Capture the cell that displays the provided text and extract its [x, y] central coordinate. 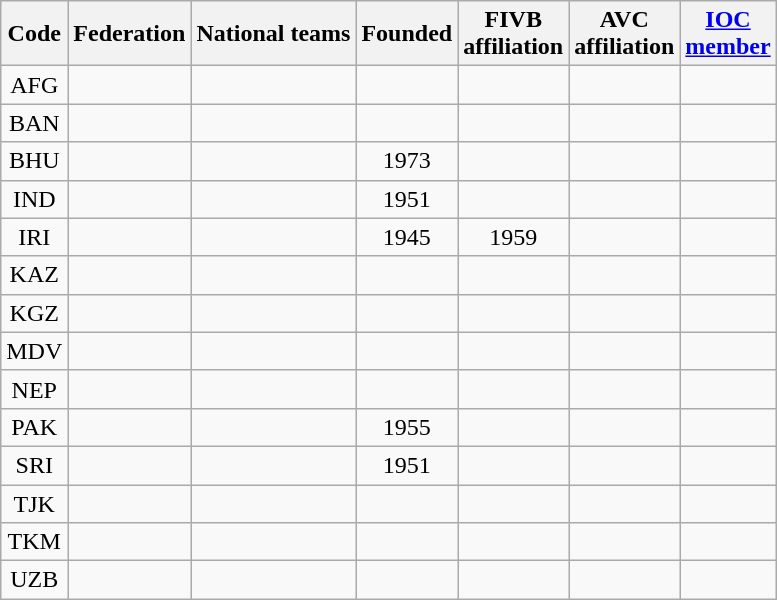
TJK [34, 503]
PAK [34, 427]
IRI [34, 237]
Founded [407, 34]
1955 [407, 427]
AVCaffiliation [624, 34]
KGZ [34, 313]
MDV [34, 351]
Code [34, 34]
BHU [34, 161]
FIVBaffiliation [514, 34]
Federation [130, 34]
IND [34, 199]
1959 [514, 237]
SRI [34, 465]
TKM [34, 542]
KAZ [34, 275]
AFG [34, 85]
1945 [407, 237]
BAN [34, 123]
National teams [274, 34]
NEP [34, 389]
1973 [407, 161]
IOCmember [728, 34]
UZB [34, 580]
